Identify which cell holds the provided text, then report its [X, Y] central coordinate. 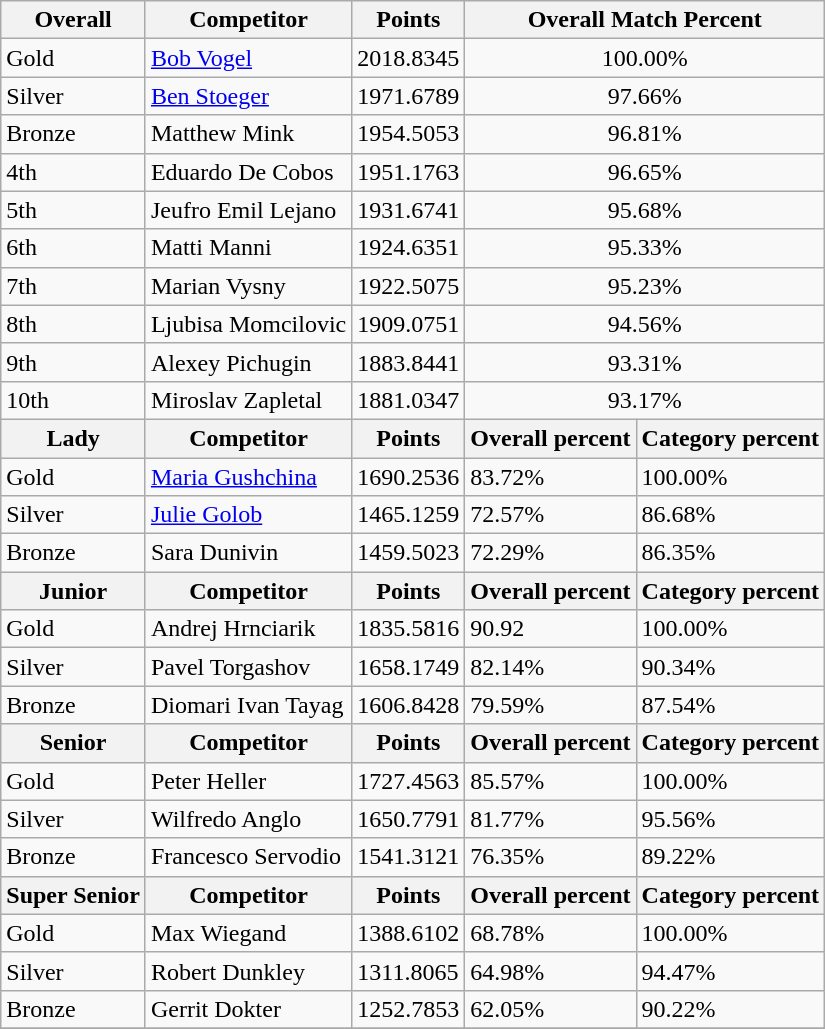
82.14% [550, 667]
Peter Heller [248, 781]
86.68% [730, 515]
1606.8428 [408, 705]
1931.6741 [408, 210]
1541.3121 [408, 857]
81.77% [550, 819]
1650.7791 [408, 819]
93.17% [645, 400]
90.22% [730, 1009]
Bob Vogel [248, 58]
Ljubisa Momcilovic [248, 324]
95.68% [645, 210]
93.31% [645, 362]
94.47% [730, 971]
6th [74, 248]
1658.1749 [408, 667]
1727.4563 [408, 781]
1909.0751 [408, 324]
Senior [74, 743]
62.05% [550, 1009]
95.33% [645, 248]
90.34% [730, 667]
72.29% [550, 553]
68.78% [550, 933]
79.59% [550, 705]
Miroslav Zapletal [248, 400]
95.56% [730, 819]
Super Senior [74, 895]
Alexey Pichugin [248, 362]
1881.0347 [408, 400]
Jeufro Emil Lejano [248, 210]
1971.6789 [408, 96]
89.22% [730, 857]
1883.8441 [408, 362]
1835.5816 [408, 629]
Gerrit Dokter [248, 1009]
7th [74, 286]
96.81% [645, 134]
1954.5053 [408, 134]
1951.1763 [408, 172]
Pavel Torgashov [248, 667]
4th [74, 172]
87.54% [730, 705]
Maria Gushchina [248, 477]
1388.6102 [408, 933]
97.66% [645, 96]
85.57% [550, 781]
Francesco Servodio [248, 857]
Robert Dunkley [248, 971]
Diomari Ivan Tayag [248, 705]
1922.5075 [408, 286]
Matthew Mink [248, 134]
Max Wiegand [248, 933]
Sara Dunivin [248, 553]
Andrej Hrnciarik [248, 629]
1690.2536 [408, 477]
10th [74, 400]
90.92 [550, 629]
5th [74, 210]
1459.5023 [408, 553]
1924.6351 [408, 248]
Wilfredo Anglo [248, 819]
Overall Match Percent [645, 20]
9th [74, 362]
72.57% [550, 515]
Matti Manni [248, 248]
86.35% [730, 553]
1252.7853 [408, 1009]
83.72% [550, 477]
Overall [74, 20]
2018.8345 [408, 58]
Julie Golob [248, 515]
95.23% [645, 286]
Ben Stoeger [248, 96]
96.65% [645, 172]
Junior [74, 591]
94.56% [645, 324]
64.98% [550, 971]
Marian Vysny [248, 286]
1311.8065 [408, 971]
76.35% [550, 857]
8th [74, 324]
1465.1259 [408, 515]
Lady [74, 438]
Eduardo De Cobos [248, 172]
